Extract the (x, y) coordinate from the center of the cell holding the provided text.  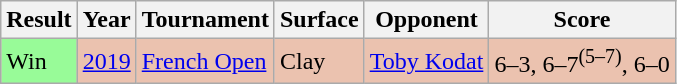
Clay (319, 62)
French Open (205, 62)
Toby Kodat (426, 62)
Result (39, 20)
Score (582, 20)
Surface (319, 20)
Win (39, 62)
Tournament (205, 20)
2019 (106, 62)
Opponent (426, 20)
6–3, 6–7(5–7), 6–0 (582, 62)
Year (106, 20)
